Provide the (x, y) coordinate of the cell's center where the given text is located.  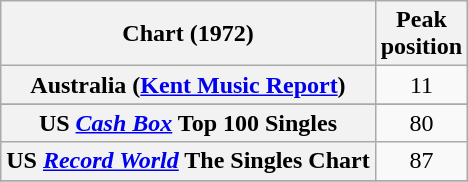
Australia (Kent Music Report) (188, 85)
11 (421, 85)
US Cash Box Top 100 Singles (188, 123)
80 (421, 123)
Chart (1972) (188, 34)
87 (421, 161)
US Record World The Singles Chart (188, 161)
Peakposition (421, 34)
